For the text-containing cell, return its midpoint in (x, y) coordinate format. 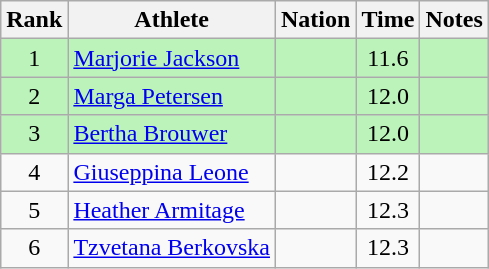
11.6 (388, 58)
Heather Armitage (172, 210)
12.2 (388, 172)
Tzvetana Berkovska (172, 248)
1 (34, 58)
Giuseppina Leone (172, 172)
Rank (34, 20)
Bertha Brouwer (172, 134)
Time (388, 20)
Nation (316, 20)
Notes (454, 20)
2 (34, 96)
Marjorie Jackson (172, 58)
5 (34, 210)
6 (34, 248)
3 (34, 134)
Athlete (172, 20)
Marga Petersen (172, 96)
4 (34, 172)
